Provide the [X, Y] coordinate of the cell's center where the given text is located.  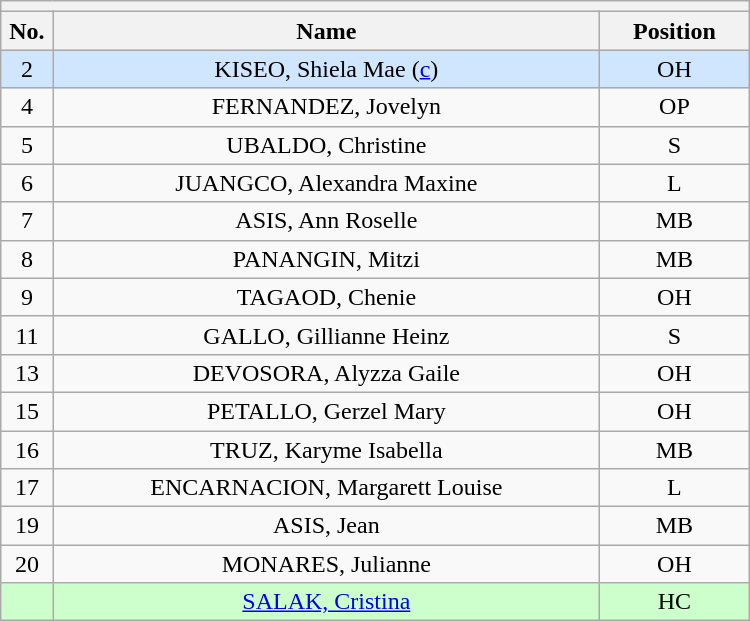
HC [675, 602]
2 [27, 69]
ASIS, Ann Roselle [326, 221]
ASIS, Jean [326, 526]
13 [27, 373]
OP [675, 107]
5 [27, 145]
Name [326, 31]
16 [27, 449]
KISEO, Shiela Mae (c) [326, 69]
Position [675, 31]
PETALLO, Gerzel Mary [326, 411]
7 [27, 221]
6 [27, 183]
15 [27, 411]
FERNANDEZ, Jovelyn [326, 107]
DEVOSORA, Alyzza Gaile [326, 373]
PANANGIN, Mitzi [326, 259]
19 [27, 526]
GALLO, Gillianne Heinz [326, 335]
TRUZ, Karyme Isabella [326, 449]
SALAK, Cristina [326, 602]
TAGAOD, Chenie [326, 297]
JUANGCO, Alexandra Maxine [326, 183]
17 [27, 488]
ENCARNACION, Margarett Louise [326, 488]
8 [27, 259]
MONARES, Julianne [326, 564]
UBALDO, Christine [326, 145]
11 [27, 335]
4 [27, 107]
20 [27, 564]
9 [27, 297]
No. [27, 31]
